Determine the [X, Y] coordinate at the center of the cell enclosing the given text.  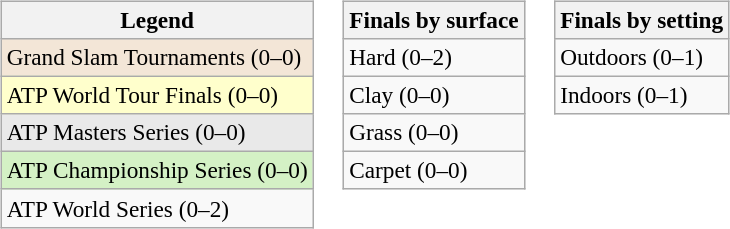
Grass (0–0) [434, 133]
Carpet (0–0) [434, 171]
Clay (0–0) [434, 95]
Outdoors (0–1) [642, 57]
ATP World Series (0–2) [157, 208]
Grand Slam Tournaments (0–0) [157, 57]
Indoors (0–1) [642, 95]
Finals by setting [642, 20]
ATP Masters Series (0–0) [157, 133]
ATP Championship Series (0–0) [157, 171]
Finals by surface [434, 20]
Legend [157, 20]
Hard (0–2) [434, 57]
ATP World Tour Finals (0–0) [157, 95]
